Return (X, Y) of the center of cell containing provided text 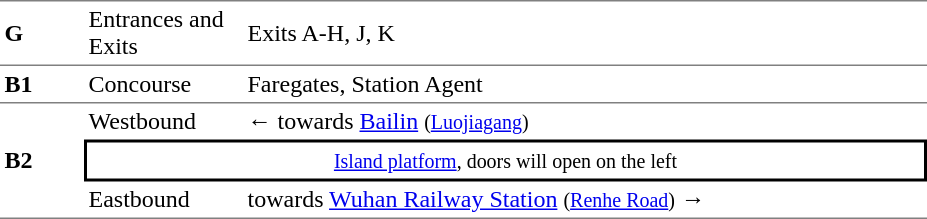
Entrances and Exits (164, 32)
B2 (42, 160)
B1 (42, 83)
Westbound (164, 121)
G (42, 32)
Faregates, Station Agent (585, 83)
Exits A-H, J, K (585, 32)
Concourse (164, 83)
Island platform, doors will open on the left (506, 161)
← towards Bailin (Luojiagang) (585, 121)
